Output the [X, Y] coordinate of the center of the cell containing the given text.  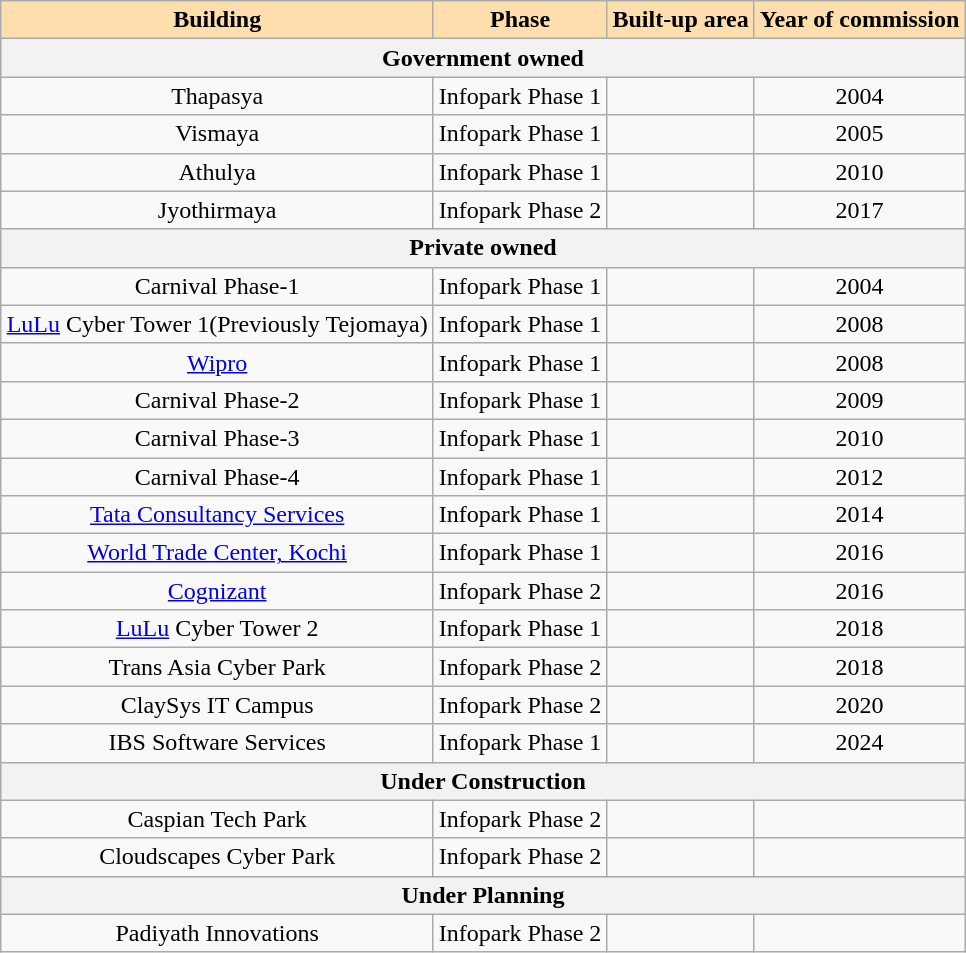
Caspian Tech Park [217, 819]
2009 [860, 400]
2024 [860, 743]
Under Planning [483, 895]
IBS Software Services [217, 743]
2017 [860, 210]
Jyothirmaya [217, 210]
LuLu Cyber Tower 1(Previously Tejomaya) [217, 324]
Carnival Phase-3 [217, 438]
Cognizant [217, 591]
2005 [860, 134]
Vismaya [217, 134]
Padiyath Innovations [217, 933]
Year of commission [860, 20]
Cloudscapes Cyber Park [217, 857]
2014 [860, 515]
Carnival Phase-2 [217, 400]
World Trade Center, Kochi [217, 553]
ClaySys IT Campus [217, 705]
Athulya [217, 172]
2020 [860, 705]
Carnival Phase-4 [217, 477]
2012 [860, 477]
LuLu Cyber Tower 2 [217, 629]
Under Construction [483, 781]
Carnival Phase-1 [217, 286]
Tata Consultancy Services [217, 515]
Built-up area [680, 20]
Trans Asia Cyber Park [217, 667]
Phase [520, 20]
Private owned [483, 248]
Thapasya [217, 96]
Wipro [217, 362]
Building [217, 20]
Government owned [483, 58]
